Output the [X, Y] coordinate of the center of the cell containing the given text.  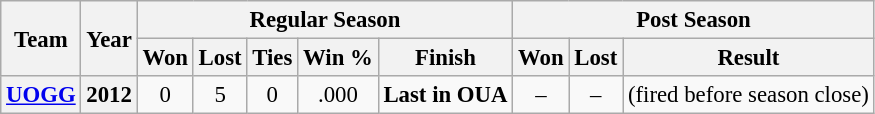
Regular Season [325, 20]
Team [41, 38]
5 [220, 95]
Post Season [694, 20]
.000 [338, 95]
UOGG [41, 95]
Win % [338, 58]
Finish [446, 58]
Ties [272, 58]
Result [749, 58]
2012 [109, 95]
Last in OUA [446, 95]
(fired before season close) [749, 95]
Year [109, 38]
